Detect which cell encompasses the target text, then output its (X, Y) center coordinate. 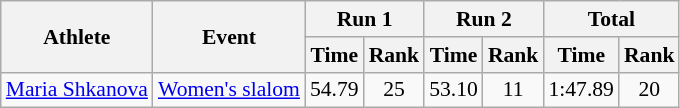
53.10 (454, 90)
Maria Shkanova (77, 90)
Athlete (77, 36)
Run 2 (484, 19)
Event (229, 36)
Run 1 (364, 19)
Women's slalom (229, 90)
20 (650, 90)
1:47.89 (580, 90)
25 (394, 90)
Total (611, 19)
11 (514, 90)
54.79 (334, 90)
